Extract the (x, y) coordinate from the center of the cell holding the provided text.  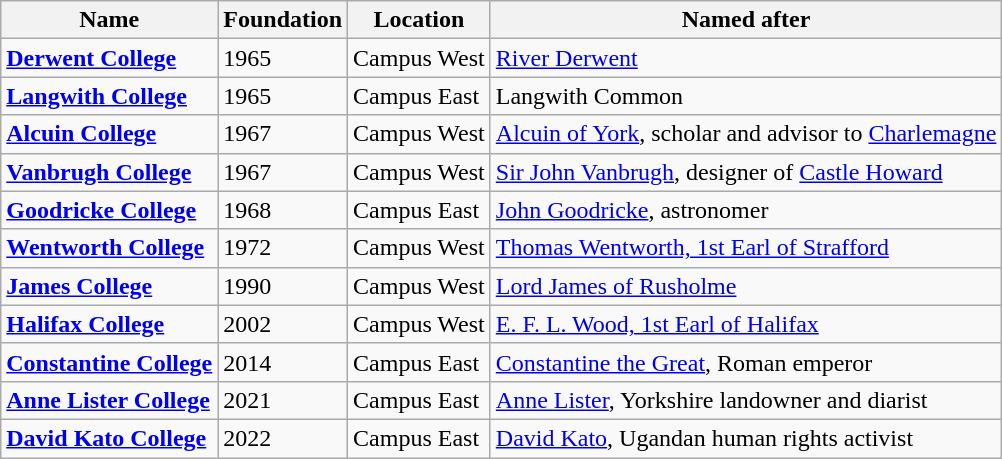
1990 (283, 286)
2014 (283, 362)
Lord James of Rusholme (746, 286)
Constantine the Great, Roman emperor (746, 362)
1972 (283, 248)
Alcuin of York, scholar and advisor to Charlemagne (746, 134)
Wentworth College (110, 248)
David Kato College (110, 438)
Named after (746, 20)
James College (110, 286)
1968 (283, 210)
2021 (283, 400)
David Kato, Ugandan human rights activist (746, 438)
Halifax College (110, 324)
Foundation (283, 20)
Goodricke College (110, 210)
Sir John Vanbrugh, designer of Castle Howard (746, 172)
River Derwent (746, 58)
Anne Lister, Yorkshire landowner and diarist (746, 400)
2022 (283, 438)
Location (420, 20)
Thomas Wentworth, 1st Earl of Strafford (746, 248)
Langwith College (110, 96)
Name (110, 20)
John Goodricke, astronomer (746, 210)
Derwent College (110, 58)
Vanbrugh College (110, 172)
Langwith Common (746, 96)
2002 (283, 324)
Constantine College (110, 362)
Alcuin College (110, 134)
Anne Lister College (110, 400)
E. F. L. Wood, 1st Earl of Halifax (746, 324)
